Locate the cell with the specified text and output its (X, Y) center coordinate. 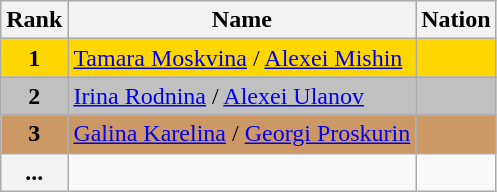
3 (34, 134)
Name (242, 20)
... (34, 172)
Galina Karelina / Georgi Proskurin (242, 134)
Rank (34, 20)
1 (34, 58)
Nation (456, 20)
2 (34, 96)
Irina Rodnina / Alexei Ulanov (242, 96)
Tamara Moskvina / Alexei Mishin (242, 58)
